Locate the cell with the specified text and output its (X, Y) center coordinate. 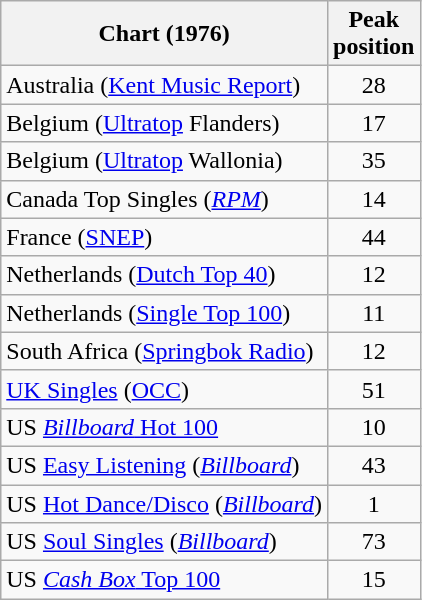
UK Singles (OCC) (164, 389)
US Easy Listening (Billboard) (164, 465)
44 (374, 237)
US Soul Singles (Billboard) (164, 542)
Belgium (Ultratop Flanders) (164, 123)
11 (374, 313)
43 (374, 465)
51 (374, 389)
15 (374, 580)
Peakposition (374, 34)
17 (374, 123)
Australia (Kent Music Report) (164, 85)
73 (374, 542)
10 (374, 427)
Canada Top Singles (RPM) (164, 199)
South Africa (Springbok Radio) (164, 351)
France (SNEP) (164, 237)
Netherlands (Single Top 100) (164, 313)
US Billboard Hot 100 (164, 427)
28 (374, 85)
Chart (1976) (164, 34)
14 (374, 199)
Netherlands (Dutch Top 40) (164, 275)
Belgium (Ultratop Wallonia) (164, 161)
US Hot Dance/Disco (Billboard) (164, 503)
35 (374, 161)
1 (374, 503)
US Cash Box Top 100 (164, 580)
